Scan for the cell matching the given text and deliver its [x, y] coordinate at center. 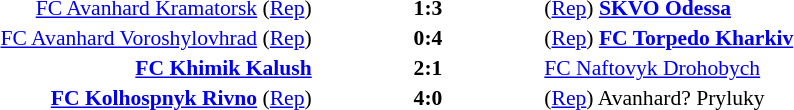
2:1 [428, 68]
0:4 [428, 38]
